Locate the cell with the specified text and output its (x, y) center coordinate. 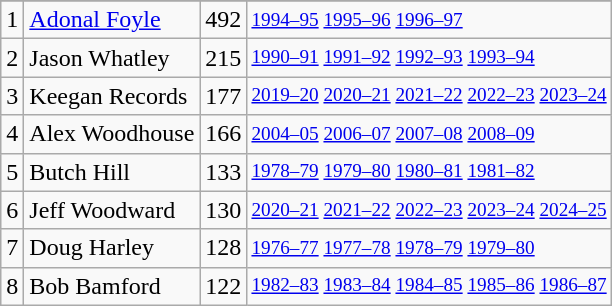
177 (224, 96)
2004–05 2006–07 2007–08 2008–09 (429, 134)
4 (12, 134)
1990–91 1991–92 1992–93 1993–94 (429, 58)
2 (12, 58)
3 (12, 96)
166 (224, 134)
8 (12, 286)
Keegan Records (112, 96)
1982–83 1983–84 1984–85 1985–86 1986–87 (429, 286)
Butch Hill (112, 172)
Bob Bamford (112, 286)
1994–95 1995–96 1996–97 (429, 20)
492 (224, 20)
130 (224, 210)
215 (224, 58)
Jeff Woodward (112, 210)
6 (12, 210)
133 (224, 172)
Alex Woodhouse (112, 134)
2019–20 2020–21 2021–22 2022–23 2023–24 (429, 96)
7 (12, 248)
128 (224, 248)
Adonal Foyle (112, 20)
122 (224, 286)
Jason Whatley (112, 58)
1 (12, 20)
Doug Harley (112, 248)
5 (12, 172)
1978–79 1979–80 1980–81 1981–82 (429, 172)
2020–21 2021–22 2022–23 2023–24 2024–25 (429, 210)
1976–77 1977–78 1978–79 1979–80 (429, 248)
